From the cell containing the given text, extract its center point as (x, y) coordinate. 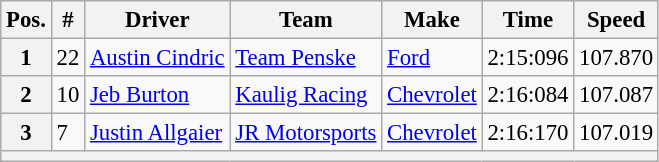
2:16:170 (528, 133)
7 (68, 133)
1 (26, 58)
22 (68, 58)
2:16:084 (528, 95)
# (68, 20)
Pos. (26, 20)
Driver (158, 20)
Speed (616, 20)
107.019 (616, 133)
2:15:096 (528, 58)
107.870 (616, 58)
Time (528, 20)
Make (432, 20)
2 (26, 95)
JR Motorsports (306, 133)
Justin Allgaier (158, 133)
Jeb Burton (158, 95)
3 (26, 133)
107.087 (616, 95)
10 (68, 95)
Team (306, 20)
Team Penske (306, 58)
Austin Cindric (158, 58)
Ford (432, 58)
Kaulig Racing (306, 95)
